Find where the given text appears and provide that cell's center as [x, y] coordinate. 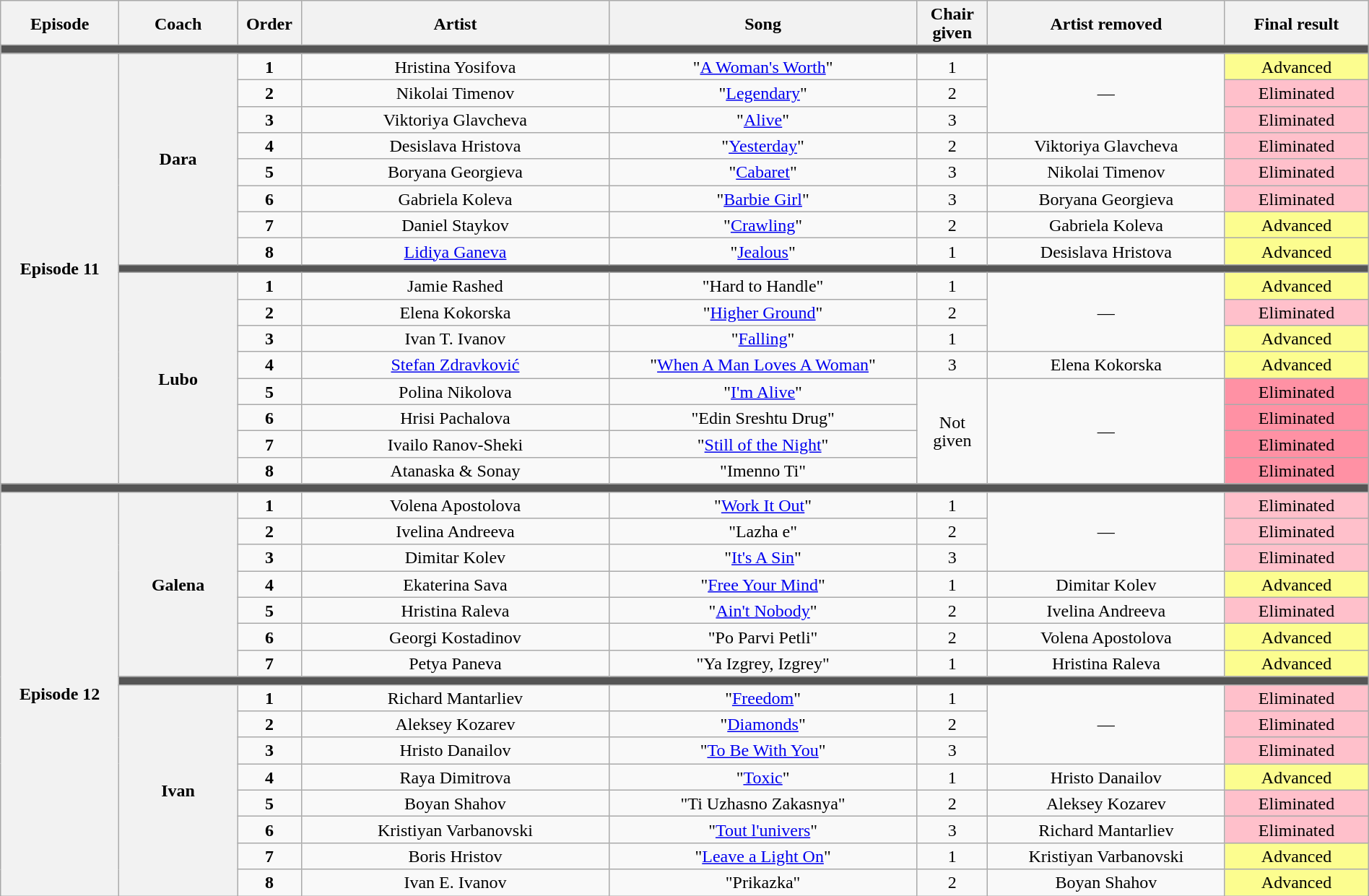
"Tout l'univers" [763, 830]
"Still of the Night" [763, 445]
Order [269, 23]
"Lazha e" [763, 531]
Dara [178, 159]
Artist [455, 23]
Hrisi Pachalova [455, 417]
"Ti Uzhasno Zakasnya" [763, 803]
Raya Dimitrova [455, 777]
"Falling" [763, 339]
Petya Paneva [455, 663]
Final result [1297, 23]
Ivan [178, 790]
"Po Parvi Petli" [763, 637]
"Toxic" [763, 777]
"Leave a Light On" [763, 856]
"To Be With You" [763, 751]
"Imenno Ti" [763, 471]
"Barbie Girl" [763, 199]
Lidiya Ganeva [455, 251]
Stefan Zdravković [455, 365]
"It's A Sin" [763, 557]
"Hard to Handle" [763, 286]
"A Woman's Worth" [763, 66]
Ivailo Ranov-Sheki [455, 445]
Lubo [178, 378]
Daniel Staykov [455, 225]
Artist removed [1106, 23]
Galena [178, 584]
"Work It Out" [763, 505]
"Edin Sreshtu Drug" [763, 417]
"I'm Alive" [763, 391]
"Ya Izgrey, Izgrey" [763, 663]
"When A Man Loves A Woman" [763, 365]
Boris Hristov [455, 856]
"Diamonds" [763, 725]
"Higher Ground" [763, 312]
Episode 11 [60, 269]
Ekaterina Sava [455, 585]
Ivan E. Ivanov [455, 882]
"Alive" [763, 120]
"Legendary" [763, 92]
"Prikazka" [763, 882]
Jamie Rashed [455, 286]
Not given [952, 431]
Ivan T. Ivanov [455, 339]
Hristina Yosifova [455, 66]
Polina Nikolova [455, 391]
"Freedom" [763, 697]
"Ain't Nobody" [763, 611]
Coach [178, 23]
Episode 12 [60, 694]
"Free Your Mind" [763, 585]
Georgi Kostadinov [455, 637]
"Cabaret" [763, 172]
"Crawling" [763, 225]
"Jealous" [763, 251]
Episode [60, 23]
"Yesterday" [763, 146]
Song [763, 23]
Chair given [952, 23]
Atanaska & Sonay [455, 471]
